Provide the (X, Y) coordinate of the cell's center where the given text is located.  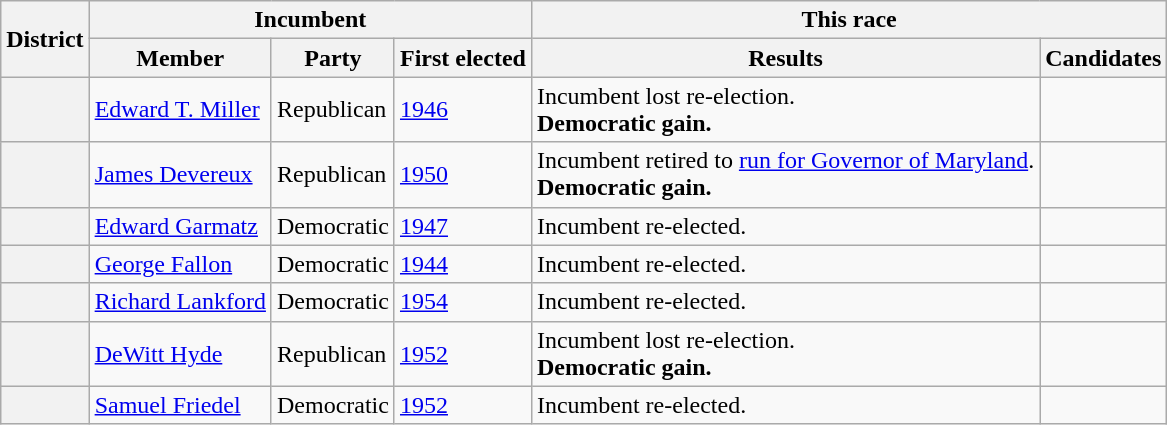
Party (332, 58)
Incumbent retired to run for Governor of Maryland.Democratic gain. (785, 174)
Samuel Friedel (180, 405)
Results (785, 58)
Candidates (1104, 58)
First elected (462, 58)
Richard Lankford (180, 302)
Edward T. Miller (180, 110)
DeWitt Hyde (180, 354)
1950 (462, 174)
1944 (462, 264)
James Devereux (180, 174)
Edward Garmatz (180, 226)
Incumbent (310, 20)
1946 (462, 110)
Member (180, 58)
This race (848, 20)
1947 (462, 226)
District (45, 39)
George Fallon (180, 264)
1954 (462, 302)
